Locate the cell with the specified text and output its [x, y] center coordinate. 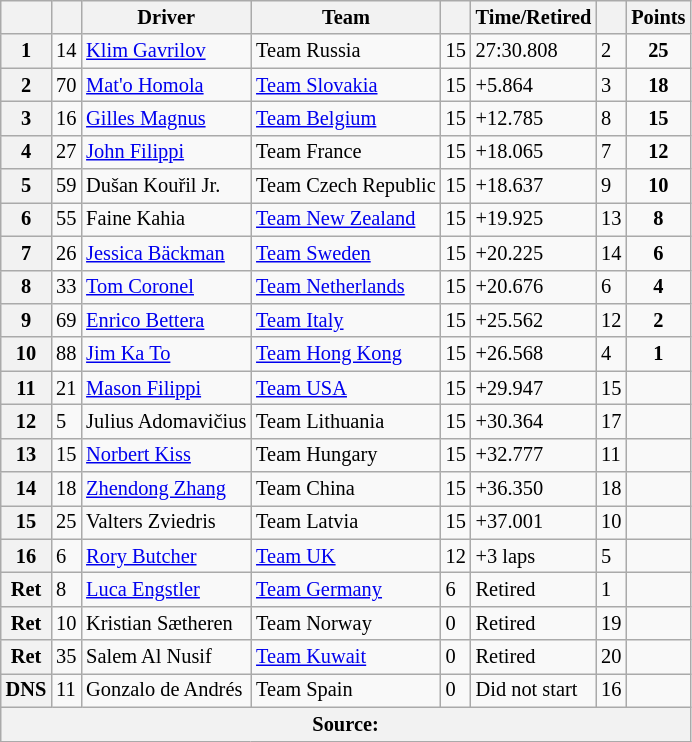
20 [611, 657]
+30.364 [534, 421]
Team Kuwait [346, 657]
70 [66, 85]
+12.785 [534, 118]
Team Slovakia [346, 85]
Team China [346, 489]
Team Hong Kong [346, 354]
+3 laps [534, 556]
Team Belgium [346, 118]
Mat'o Homola [166, 85]
55 [66, 219]
+37.001 [534, 522]
Team UK [346, 556]
Source: [346, 724]
Team Lithuania [346, 421]
Luca Engstler [166, 589]
+25.562 [534, 320]
Team Sweden [346, 253]
Gilles Magnus [166, 118]
Team Latvia [346, 522]
Team [346, 17]
+20.676 [534, 287]
Team France [346, 152]
27:30.808 [534, 51]
Julius Adomavičius [166, 421]
+36.350 [534, 489]
+5.864 [534, 85]
Tom Coronel [166, 287]
Driver [166, 17]
Jessica Bäckman [166, 253]
Enrico Bettera [166, 320]
Jim Ka To [166, 354]
+20.225 [534, 253]
Salem Al Nusif [166, 657]
+18.637 [534, 186]
Kristian Sætheren [166, 623]
+32.777 [534, 455]
+29.947 [534, 388]
Team Russia [346, 51]
Faine Kahia [166, 219]
33 [66, 287]
Time/Retired [534, 17]
26 [66, 253]
69 [66, 320]
Dušan Kouřil Jr. [166, 186]
Team Netherlands [346, 287]
+19.925 [534, 219]
Team Germany [346, 589]
Zhendong Zhang [166, 489]
88 [66, 354]
Klim Gavrilov [166, 51]
19 [611, 623]
John Filippi [166, 152]
Mason Filippi [166, 388]
59 [66, 186]
17 [611, 421]
+26.568 [534, 354]
Points [658, 17]
Team Czech Republic [346, 186]
21 [66, 388]
Norbert Kiss [166, 455]
Team Spain [346, 690]
Team Norway [346, 623]
Team Italy [346, 320]
Valters Zviedris [166, 522]
DNS [26, 690]
Gonzalo de Andrés [166, 690]
27 [66, 152]
35 [66, 657]
Did not start [534, 690]
Team New Zealand [346, 219]
Team USA [346, 388]
+18.065 [534, 152]
Rory Butcher [166, 556]
Team Hungary [346, 455]
